Detect which cell encompasses the target text, then output its (x, y) center coordinate. 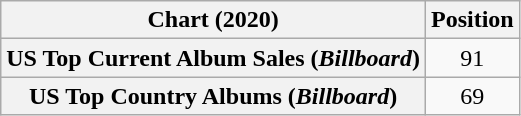
Position (472, 20)
Chart (2020) (214, 20)
US Top Country Albums (Billboard) (214, 96)
91 (472, 58)
US Top Current Album Sales (Billboard) (214, 58)
69 (472, 96)
